Provide the (X, Y) coordinate of the cell's center where the given text is located.  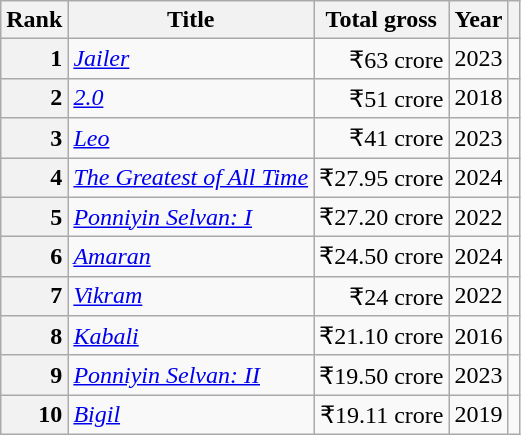
2 (34, 98)
4 (34, 178)
3 (34, 138)
Rank (34, 20)
2019 (478, 415)
₹24.50 crore (382, 257)
₹24 crore (382, 296)
₹21.10 crore (382, 336)
2.0 (191, 98)
₹63 crore (382, 59)
Ponniyin Selvan: II (191, 375)
5 (34, 217)
₹41 crore (382, 138)
The Greatest of All Time (191, 178)
8 (34, 336)
9 (34, 375)
7 (34, 296)
Amaran (191, 257)
Vikram (191, 296)
1 (34, 59)
₹19.11 crore (382, 415)
₹19.50 crore (382, 375)
Total gross (382, 20)
2018 (478, 98)
₹27.95 crore (382, 178)
Ponniyin Selvan: I (191, 217)
₹27.20 crore (382, 217)
Year (478, 20)
2016 (478, 336)
Kabali (191, 336)
Jailer (191, 59)
Title (191, 20)
6 (34, 257)
Leo (191, 138)
Bigil (191, 415)
₹51 crore (382, 98)
10 (34, 415)
